Return the (x, y) coordinate for the center point of the cell that contains the specified text.  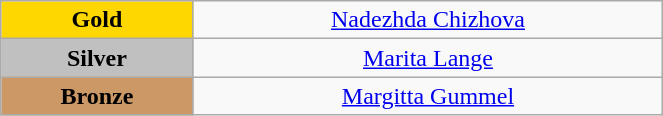
Nadezhda Chizhova (428, 20)
Gold (97, 20)
Bronze (97, 96)
Margitta Gummel (428, 96)
Silver (97, 58)
Marita Lange (428, 58)
